Find where the given text appears and provide that cell's center as [X, Y] coordinate. 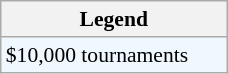
Legend [114, 19]
$10,000 tournaments [114, 55]
